Identify which cell holds the provided text, then report its [X, Y] central coordinate. 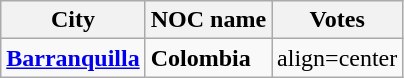
Colombia [208, 58]
Votes [338, 20]
NOC name [208, 20]
align=center [338, 58]
City [73, 20]
Barranquilla [73, 58]
